Extract the [X, Y] coordinate from the center of the cell holding the provided text.  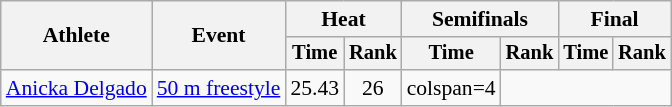
Heat [343, 19]
Semifinals [480, 19]
Anicka Delgado [76, 88]
26 [373, 88]
25.43 [314, 88]
colspan=4 [452, 88]
Event [219, 36]
Final [614, 19]
50 m freestyle [219, 88]
Athlete [76, 36]
